Capture the cell that displays the provided text and extract its (x, y) central coordinate. 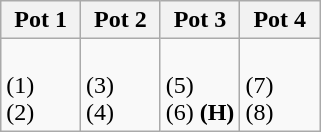
(3) (4) (120, 85)
Pot 3 (200, 20)
(7) (8) (280, 85)
Pot 2 (120, 20)
Pot 4 (280, 20)
Pot 1 (41, 20)
(1) (2) (41, 85)
(5) (6) (H) (200, 85)
